Identify which cell holds the provided text, then report its (X, Y) central coordinate. 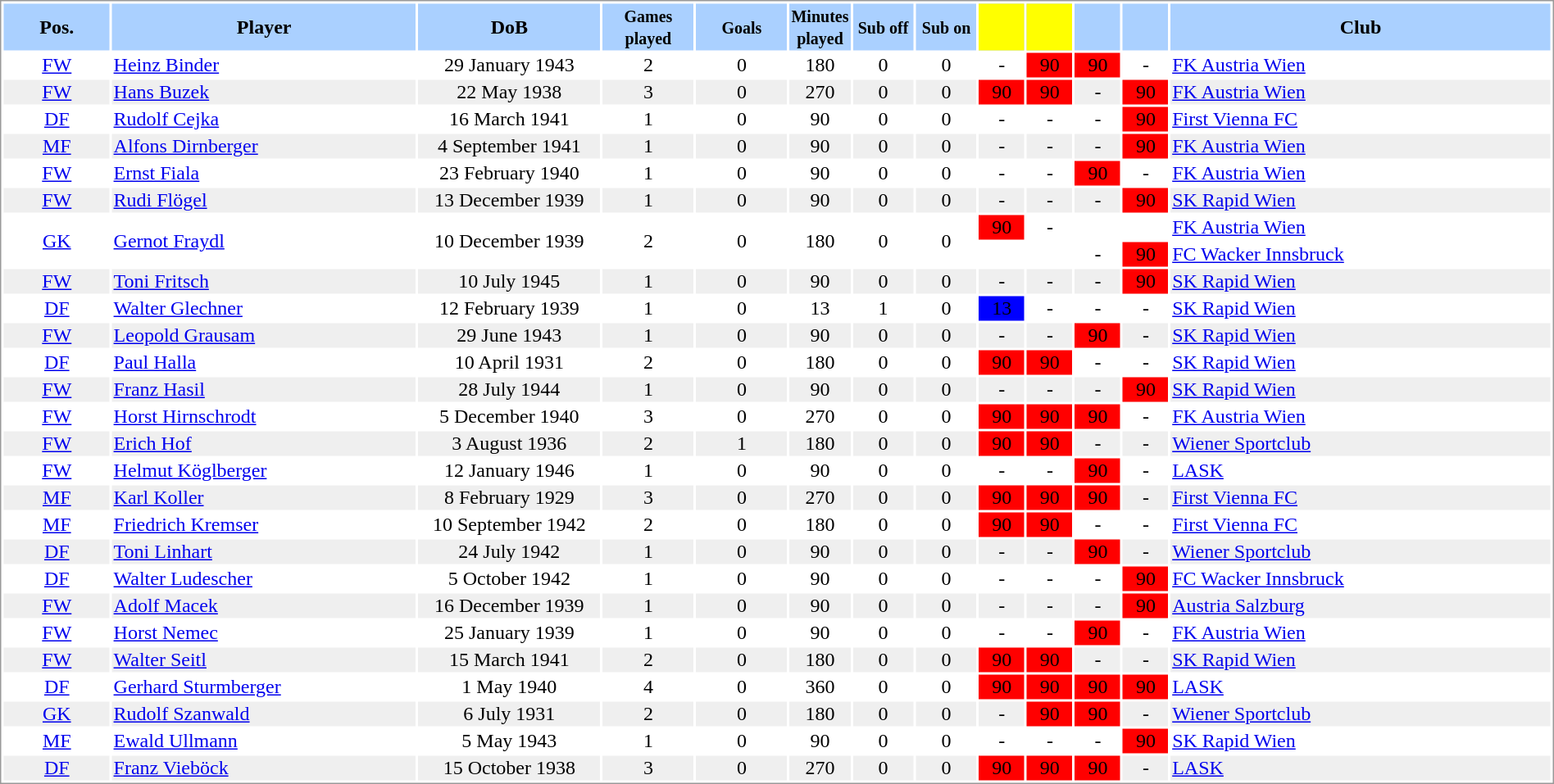
22 May 1938 (509, 93)
1 May 1940 (509, 687)
Franz Vieböck (264, 768)
Gerhard Sturmberger (264, 687)
Sub off (884, 26)
Horst Hirnschrodt (264, 417)
Heinz Binder (264, 65)
6 July 1931 (509, 714)
Pos. (57, 26)
Rudolf Cejka (264, 119)
Helmut Köglberger (264, 471)
12 January 1946 (509, 471)
29 June 1943 (509, 335)
Gamesplayed (647, 26)
4 September 1941 (509, 147)
Leopold Grausam (264, 335)
Walter Glechner (264, 309)
23 February 1940 (509, 173)
15 October 1938 (509, 768)
Paul Halla (264, 363)
Erich Hof (264, 443)
3 August 1936 (509, 443)
DoB (509, 26)
13 December 1939 (509, 201)
Club (1361, 26)
25 January 1939 (509, 633)
Toni Fritsch (264, 281)
8 February 1929 (509, 497)
12 February 1939 (509, 309)
Goals (741, 26)
10 April 1931 (509, 363)
29 January 1943 (509, 65)
4 (647, 687)
Hans Buzek (264, 93)
10 September 1942 (509, 525)
Toni Linhart (264, 551)
Karl Koller (264, 497)
Adolf Macek (264, 605)
Ernst Fiala (264, 173)
Alfons Dirnberger (264, 147)
28 July 1944 (509, 389)
Ewald Ullmann (264, 741)
Rudi Flögel (264, 201)
24 July 1942 (509, 551)
16 March 1941 (509, 119)
Rudolf Szanwald (264, 714)
Horst Nemec (264, 633)
Sub on (947, 26)
Franz Hasil (264, 389)
5 May 1943 (509, 741)
Friedrich Kremser (264, 525)
10 December 1939 (509, 241)
5 October 1942 (509, 579)
Player (264, 26)
Walter Seitl (264, 659)
Minutesplayed (820, 26)
Walter Ludescher (264, 579)
360 (820, 687)
5 December 1940 (509, 417)
Austria Salzburg (1361, 605)
Gernot Fraydl (264, 241)
10 July 1945 (509, 281)
15 March 1941 (509, 659)
16 December 1939 (509, 605)
